Scan for the cell matching the given text and deliver its (x, y) coordinate at center. 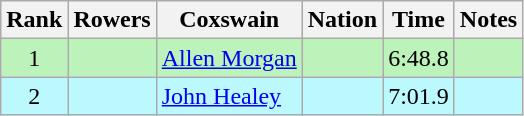
Allen Morgan (229, 58)
Notes (488, 20)
7:01.9 (419, 96)
6:48.8 (419, 58)
1 (34, 58)
Time (419, 20)
Nation (342, 20)
Coxswain (229, 20)
John Healey (229, 96)
Rowers (112, 20)
2 (34, 96)
Rank (34, 20)
